Detect which cell encompasses the target text, then output its [X, Y] center coordinate. 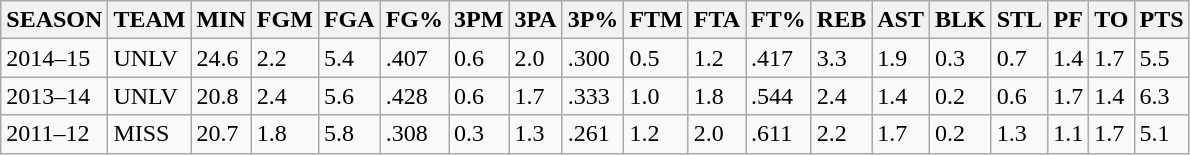
TO [1112, 20]
2011–12 [54, 134]
.333 [593, 96]
SEASON [54, 20]
5.8 [349, 134]
24.6 [221, 58]
5.6 [349, 96]
.308 [414, 134]
FGA [349, 20]
BLK [960, 20]
1.0 [656, 96]
MISS [150, 134]
.611 [779, 134]
MIN [221, 20]
STL [1019, 20]
1.9 [901, 58]
FTA [716, 20]
.417 [779, 58]
0.7 [1019, 58]
3PM [478, 20]
20.7 [221, 134]
REB [841, 20]
20.8 [221, 96]
5.5 [1162, 58]
PF [1068, 20]
PTS [1162, 20]
TEAM [150, 20]
FTM [656, 20]
5.4 [349, 58]
3.3 [841, 58]
FG% [414, 20]
2014–15 [54, 58]
3PA [536, 20]
3P% [593, 20]
.544 [779, 96]
FGM [284, 20]
2013–14 [54, 96]
AST [901, 20]
.300 [593, 58]
5.1 [1162, 134]
.261 [593, 134]
0.5 [656, 58]
1.1 [1068, 134]
6.3 [1162, 96]
.407 [414, 58]
.428 [414, 96]
FT% [779, 20]
